Determine the [x, y] coordinate at the center of the cell enclosing the given text.  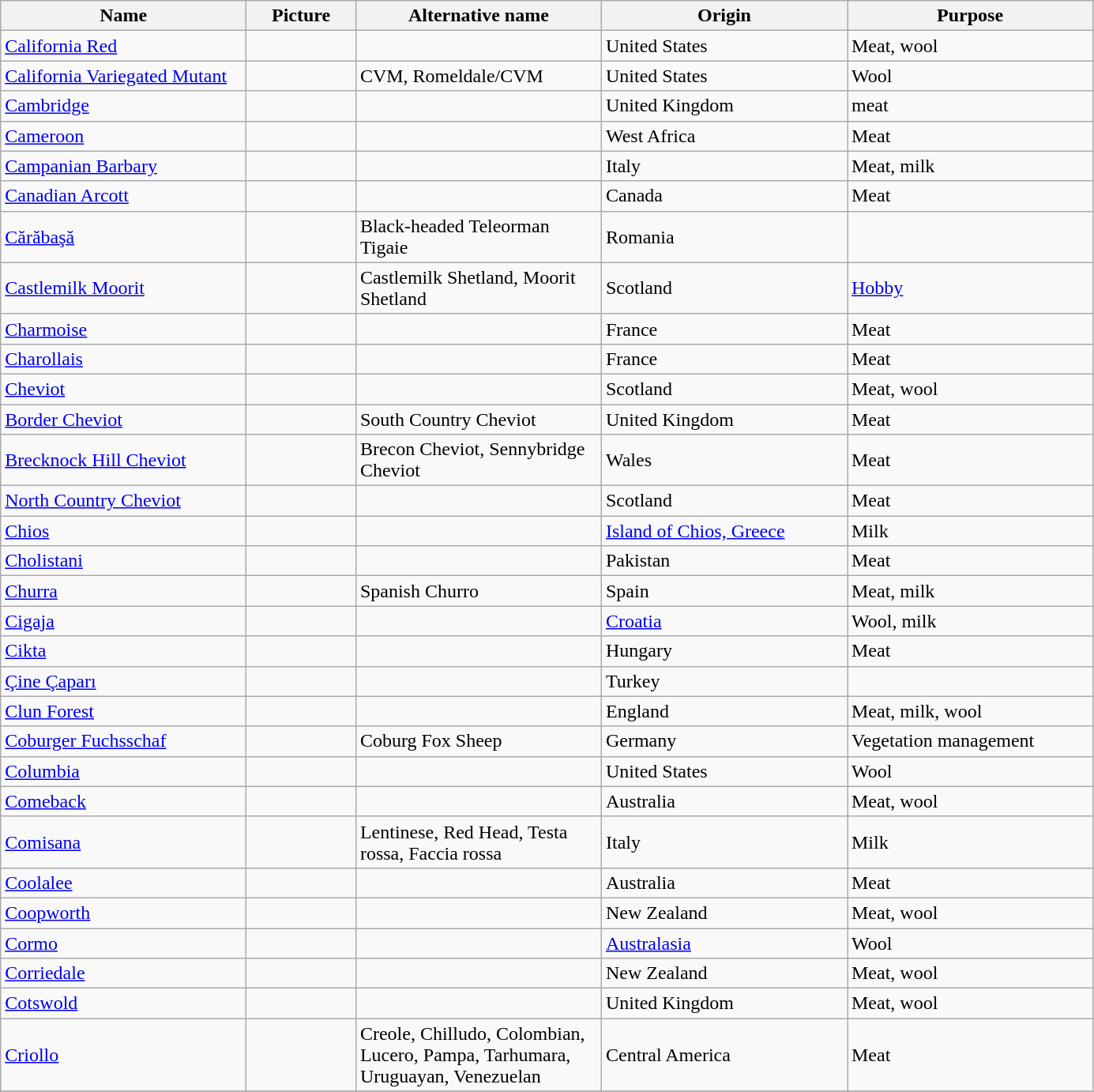
Black-headed Teleorman Tigaie [479, 237]
Island of Chios, Greece [724, 531]
Wool, milk [970, 621]
Picture [302, 16]
Germany [724, 741]
California Red [123, 46]
South Country Cheviot [479, 420]
Cikta [123, 651]
Churra [123, 591]
Border Cheviot [123, 420]
Canada [724, 196]
Charmoise [123, 329]
Corriedale [123, 973]
Creole, Chilludo, Colombian, Lucero, Pampa, Tarhumara, Uruguayan, Venezuelan [479, 1055]
Canadian Arcott [123, 196]
Cărăbaşă [123, 237]
Australasia [724, 943]
Cambridge [123, 106]
Alternative name [479, 16]
Wales [724, 460]
CVM, Romeldale/CVM [479, 76]
Name [123, 16]
Castlemilk Moorit [123, 288]
Origin [724, 16]
England [724, 711]
Comeback [123, 801]
West Africa [724, 136]
Cormo [123, 943]
Purpose [970, 16]
Spain [724, 591]
Coopworth [123, 913]
Vegetation management [970, 741]
Comisana [123, 842]
Turkey [724, 681]
Pakistan [724, 561]
Chios [123, 531]
Campanian Barbary [123, 166]
Cameroon [123, 136]
Meat, milk, wool [970, 711]
Central America [724, 1055]
Coburg Fox Sheep [479, 741]
Charollais [123, 359]
Spanish Churro [479, 591]
Cigaja [123, 621]
meat [970, 106]
Coburger Fuchsschaf [123, 741]
Brecknock Hill Cheviot [123, 460]
Castlemilk Shetland, Moorit Shetland [479, 288]
Çine Çaparı [123, 681]
Columbia [123, 771]
North Country Cheviot [123, 501]
Cholistani [123, 561]
Romania [724, 237]
Hungary [724, 651]
Croatia [724, 621]
Hobby [970, 288]
Cheviot [123, 389]
Coolalee [123, 883]
Clun Forest [123, 711]
Cotswold [123, 1004]
Lentinese, Red Head, Testa rossa, Faccia rossa [479, 842]
Brecon Cheviot, Sennybridge Cheviot [479, 460]
California Variegated Mutant [123, 76]
Criollo [123, 1055]
